Detect which cell encompasses the target text, then output its [x, y] center coordinate. 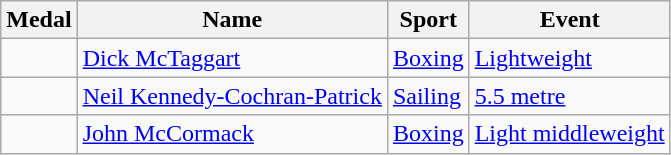
Light middleweight [570, 134]
Medal [39, 20]
5.5 metre [570, 96]
Dick McTaggart [232, 58]
Sailing [428, 96]
John McCormack [232, 134]
Neil Kennedy-Cochran-Patrick [232, 96]
Name [232, 20]
Lightweight [570, 58]
Sport [428, 20]
Event [570, 20]
